Find where the given text appears and provide that cell's center as [x, y] coordinate. 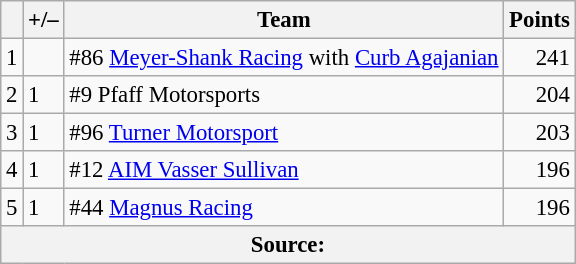
Source: [288, 245]
#44 Magnus Racing [284, 208]
Points [540, 20]
203 [540, 133]
#12 AIM Vasser Sullivan [284, 170]
2 [12, 95]
5 [12, 208]
#96 Turner Motorsport [284, 133]
241 [540, 58]
4 [12, 170]
#9 Pfaff Motorsports [284, 95]
3 [12, 133]
204 [540, 95]
+/– [44, 20]
#86 Meyer-Shank Racing with Curb Agajanian [284, 58]
Team [284, 20]
